Return (x, y) of the center of cell containing provided text 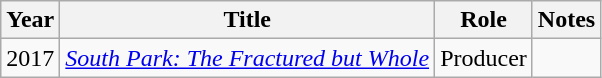
Year (30, 20)
South Park: The Fractured but Whole (248, 58)
Producer (484, 58)
Title (248, 20)
Notes (566, 20)
Role (484, 20)
2017 (30, 58)
